Locate the cell with the specified text and output its (X, Y) center coordinate. 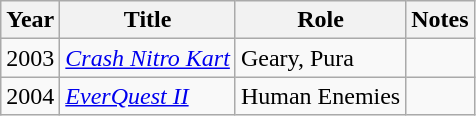
Notes (440, 20)
Title (148, 20)
EverQuest II (148, 96)
2003 (30, 58)
Human Enemies (320, 96)
Crash Nitro Kart (148, 58)
Geary, Pura (320, 58)
2004 (30, 96)
Year (30, 20)
Role (320, 20)
